Scan for the cell matching the given text and deliver its (X, Y) coordinate at center. 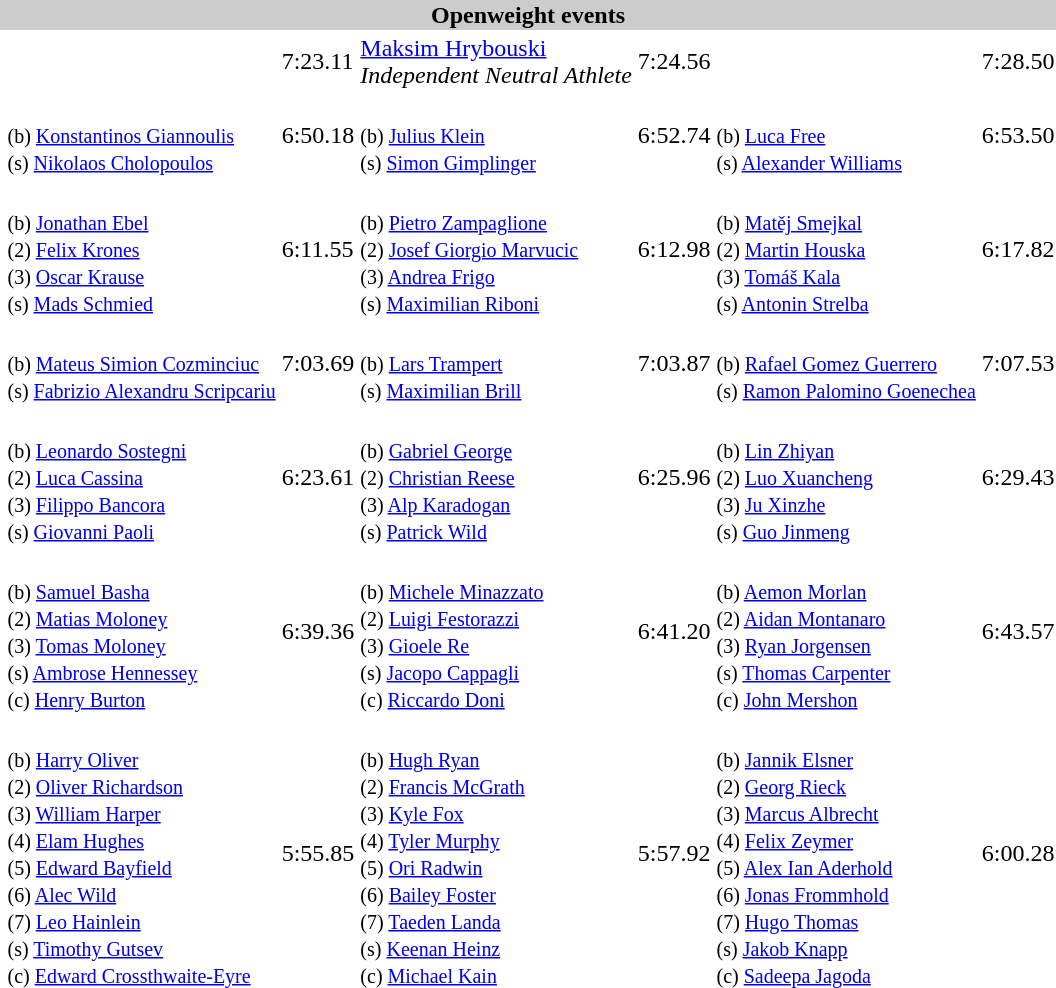
Maksim HrybouskiIndependent Neutral Athlete (496, 62)
6:52.74 (674, 135)
7:24.56 (674, 62)
(b) Pietro Zampaglione(2) Josef Giorgio Marvucic(3) Andrea Frigo(s) Maximilian Riboni (496, 249)
6:43.57 (1018, 632)
(b) Lin Zhiyan(2) Luo Xuancheng(3) Ju Xinzhe(s) Guo Jinmeng (846, 477)
6:17.82 (1018, 249)
6:11.55 (318, 249)
7:07.53 (1018, 363)
(b) Michele Minazzato(2) Luigi Festorazzi(3) Gioele Re(s) Jacopo Cappagli(c) Riccardo Doni (496, 632)
(b) Samuel Basha(2) Matias Moloney(3) Tomas Moloney(s) Ambrose Hennessey(c) Henry Burton (142, 632)
(b) Julius Klein (s) Simon Gimplinger (496, 135)
6:50.18 (318, 135)
(b) Matěj Smejkal(2) Martin Houska(3) Tomáš Kala(s) Antonin Strelba (846, 249)
6:41.20 (674, 632)
6:53.50 (1018, 135)
6:25.96 (674, 477)
(b) Leonardo Sostegni(2) Luca Cassina(3) Filippo Bancora(s) Giovanni Paoli (142, 477)
7:28.50 (1018, 62)
(b) Jonathan Ebel(2) Felix Krones(3) Oscar Krause(s) Mads Schmied (142, 249)
7:23.11 (318, 62)
7:03.69 (318, 363)
7:03.87 (674, 363)
(b) Luca Free (s) Alexander Williams (846, 135)
6:23.61 (318, 477)
6:39.36 (318, 632)
(b) Lars Trampert (s) Maximilian Brill (496, 363)
(b) Rafael Gomez Guerrero (s) Ramon Palomino Goenechea (846, 363)
(b) Mateus Simion Cozminciuc (s) Fabrizio Alexandru Scripcariu (142, 363)
Openweight events (528, 15)
6:29.43 (1018, 477)
(b) Gabriel George(2) Christian Reese(3) Alp Karadogan(s) Patrick Wild (496, 477)
(b) Konstantinos Giannoulis (s) Nikolaos Cholopoulos (142, 135)
6:12.98 (674, 249)
(b) Aemon Morlan(2) Aidan Montanaro(3) Ryan Jorgensen(s) Thomas Carpenter(c) John Mershon (846, 632)
